Provide the (X, Y) coordinate of the cell's center where the given text is located.  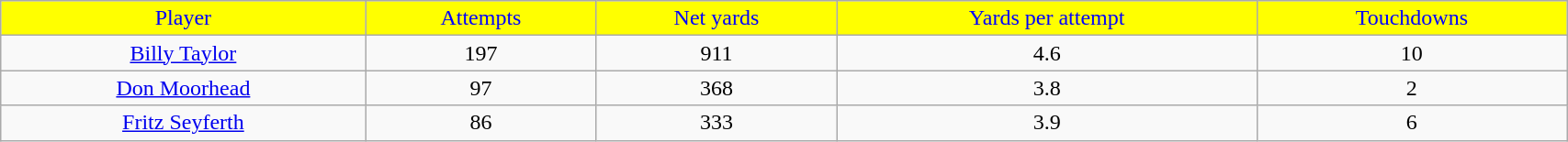
Yards per attempt (1047, 18)
Attempts (481, 18)
Net yards (716, 18)
97 (481, 88)
Don Moorhead (184, 88)
4.6 (1047, 53)
10 (1412, 53)
2 (1412, 88)
Fritz Seyferth (184, 123)
Player (184, 18)
368 (716, 88)
197 (481, 53)
333 (716, 123)
3.9 (1047, 123)
Touchdowns (1412, 18)
86 (481, 123)
911 (716, 53)
6 (1412, 123)
3.8 (1047, 88)
Billy Taylor (184, 53)
